Identify which cell holds the provided text, then report its [x, y] central coordinate. 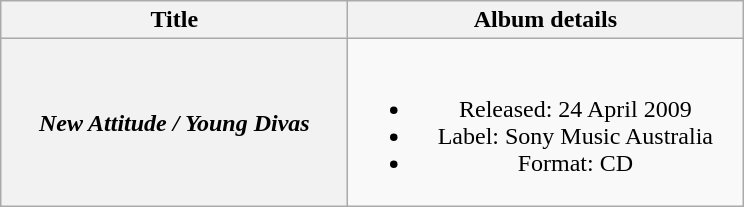
Title [174, 20]
Released: 24 April 2009Label: Sony Music AustraliaFormat: CD [546, 122]
Album details [546, 20]
New Attitude / Young Divas [174, 122]
